Output the [X, Y] coordinate of the center of the cell containing the given text.  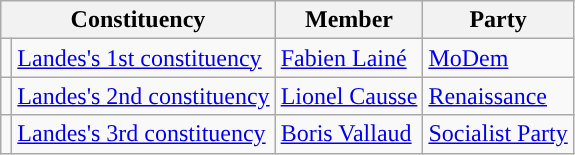
Member [349, 20]
MoDem [498, 58]
Lionel Causse [349, 96]
Renaissance [498, 96]
Constituency [138, 20]
Landes's 3rd constituency [144, 134]
Fabien Lainé [349, 58]
Socialist Party [498, 134]
Party [498, 20]
Landes's 1st constituency [144, 58]
Landes's 2nd constituency [144, 96]
Boris Vallaud [349, 134]
